Determine the (X, Y) coordinate at the center of the cell enclosing the given text.  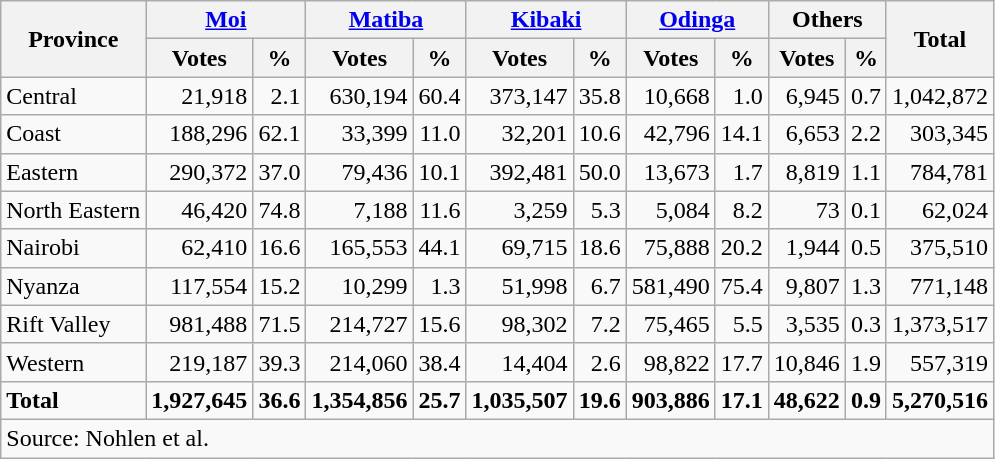
0.7 (866, 96)
Matiba (386, 20)
557,319 (940, 362)
Kibaki (546, 20)
771,148 (940, 286)
25.7 (440, 400)
165,553 (360, 248)
44.1 (440, 248)
8,819 (806, 172)
62.1 (280, 134)
20.2 (742, 248)
1.9 (866, 362)
0.5 (866, 248)
Coast (74, 134)
7,188 (360, 210)
7.2 (600, 324)
214,060 (360, 362)
21,918 (200, 96)
10.1 (440, 172)
60.4 (440, 96)
303,345 (940, 134)
10.6 (600, 134)
11.6 (440, 210)
290,372 (200, 172)
0.1 (866, 210)
15.6 (440, 324)
1.0 (742, 96)
5,084 (670, 210)
784,781 (940, 172)
1,035,507 (520, 400)
3,535 (806, 324)
3,259 (520, 210)
Nairobi (74, 248)
75,888 (670, 248)
48,622 (806, 400)
17.1 (742, 400)
1,927,645 (200, 400)
1.1 (866, 172)
62,410 (200, 248)
Odinga (697, 20)
1.7 (742, 172)
Eastern (74, 172)
581,490 (670, 286)
Rift Valley (74, 324)
14,404 (520, 362)
50.0 (600, 172)
8.2 (742, 210)
0.9 (866, 400)
219,187 (200, 362)
51,998 (520, 286)
North Eastern (74, 210)
903,886 (670, 400)
19.6 (600, 400)
98,822 (670, 362)
0.3 (866, 324)
188,296 (200, 134)
9,807 (806, 286)
6,945 (806, 96)
74.8 (280, 210)
630,194 (360, 96)
38.4 (440, 362)
2.2 (866, 134)
214,727 (360, 324)
62,024 (940, 210)
10,299 (360, 286)
1,944 (806, 248)
10,846 (806, 362)
75,465 (670, 324)
Others (827, 20)
11.0 (440, 134)
16.6 (280, 248)
73 (806, 210)
39.3 (280, 362)
18.6 (600, 248)
36.6 (280, 400)
Nyanza (74, 286)
5,270,516 (940, 400)
981,488 (200, 324)
1,354,856 (360, 400)
375,510 (940, 248)
35.8 (600, 96)
98,302 (520, 324)
42,796 (670, 134)
Western (74, 362)
5.3 (600, 210)
373,147 (520, 96)
5.5 (742, 324)
Province (74, 39)
2.6 (600, 362)
Source: Nohlen et al. (498, 438)
79,436 (360, 172)
17.7 (742, 362)
Central (74, 96)
392,481 (520, 172)
1,373,517 (940, 324)
10,668 (670, 96)
15.2 (280, 286)
46,420 (200, 210)
Moi (226, 20)
117,554 (200, 286)
69,715 (520, 248)
71.5 (280, 324)
75.4 (742, 286)
6,653 (806, 134)
6.7 (600, 286)
37.0 (280, 172)
14.1 (742, 134)
1,042,872 (940, 96)
13,673 (670, 172)
32,201 (520, 134)
2.1 (280, 96)
33,399 (360, 134)
